Detect which cell encompasses the target text, then output its [X, Y] center coordinate. 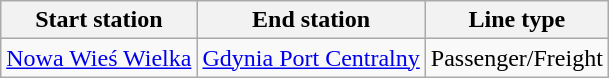
Passenger/Freight [516, 58]
End station [311, 20]
Nowa Wieś Wielka [99, 58]
Gdynia Port Centralny [311, 58]
Start station [99, 20]
Line type [516, 20]
